Output the [X, Y] coordinate of the center of the cell containing the given text.  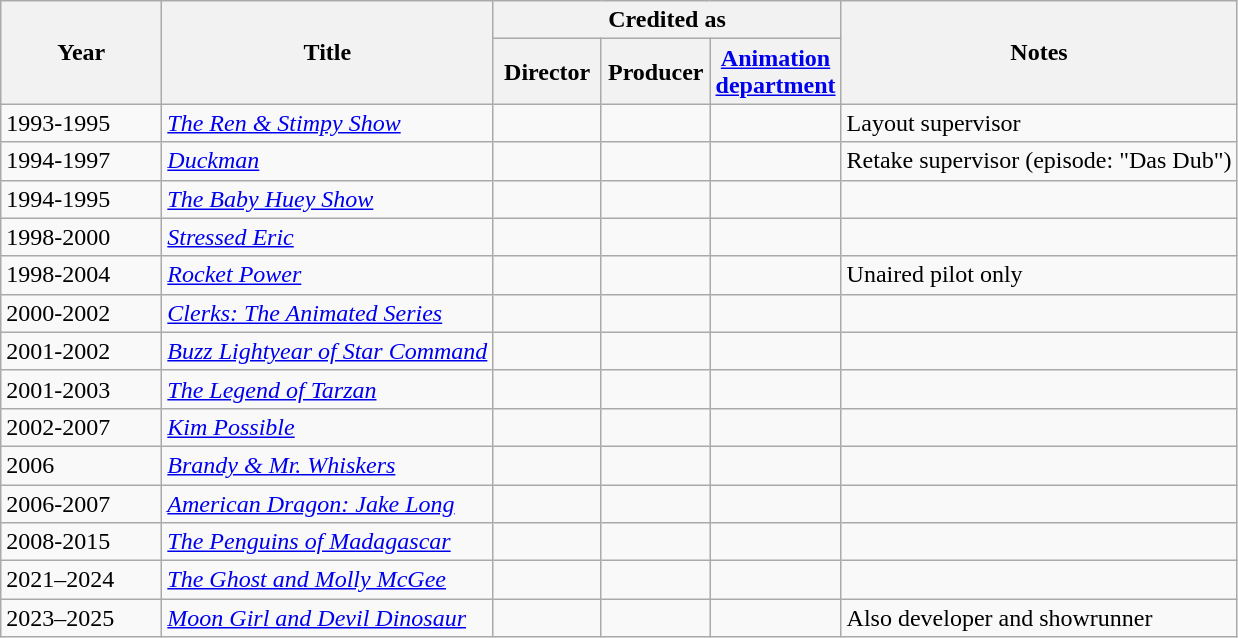
Retake supervisor (episode: "Das Dub") [1039, 161]
1993-1995 [82, 123]
Brandy & Mr. Whiskers [328, 465]
The Baby Huey Show [328, 199]
Moon Girl and Devil Dinosaur [328, 618]
The Legend of Tarzan [328, 389]
2001-2003 [82, 389]
2008-2015 [82, 542]
Clerks: The Animated Series [328, 313]
Unaired pilot only [1039, 275]
Also developer and showrunner [1039, 618]
2000-2002 [82, 313]
American Dragon: Jake Long [328, 503]
Animationdepartment [776, 72]
Duckman [328, 161]
The Penguins of Madagascar [328, 542]
The Ren & Stimpy Show [328, 123]
Buzz Lightyear of Star Command [328, 351]
1994-1997 [82, 161]
2021–2024 [82, 580]
Rocket Power [328, 275]
The Ghost and Molly McGee [328, 580]
Stressed Eric [328, 237]
1998-2004 [82, 275]
2006-2007 [82, 503]
1998-2000 [82, 237]
Credited as [667, 20]
2002-2007 [82, 427]
Notes [1039, 52]
Title [328, 52]
Kim Possible [328, 427]
2001-2002 [82, 351]
Layout supervisor [1039, 123]
2006 [82, 465]
Director [548, 72]
2023–2025 [82, 618]
Year [82, 52]
Producer [656, 72]
1994-1995 [82, 199]
